For the text-containing cell, return its midpoint in (x, y) coordinate format. 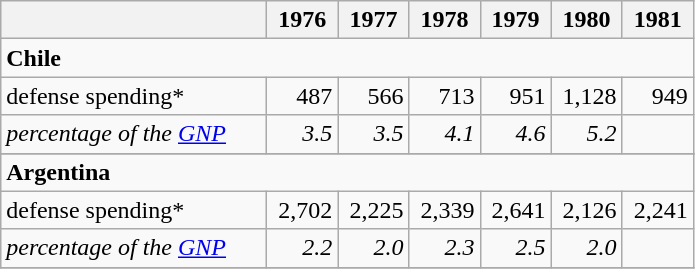
2.5 (516, 248)
2,702 (302, 210)
4.1 (444, 134)
4.6 (516, 134)
1976 (302, 20)
1979 (516, 20)
566 (374, 96)
2,126 (586, 210)
Chile (347, 58)
1,128 (586, 96)
949 (658, 96)
2,225 (374, 210)
5.2 (586, 134)
951 (516, 96)
1978 (444, 20)
2,641 (516, 210)
2,339 (444, 210)
Argentina (347, 172)
487 (302, 96)
2,241 (658, 210)
2.2 (302, 248)
1981 (658, 20)
1980 (586, 20)
1977 (374, 20)
713 (444, 96)
2.3 (444, 248)
